Search for the cell housing the specified text and yield its [X, Y] center coordinate. 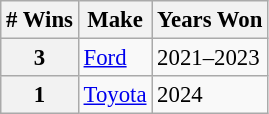
3 [40, 58]
Ford [115, 58]
Toyota [115, 95]
Years Won [210, 20]
Make [115, 20]
2024 [210, 95]
2021–2023 [210, 58]
# Wins [40, 20]
1 [40, 95]
